Detect which cell encompasses the target text, then output its (X, Y) center coordinate. 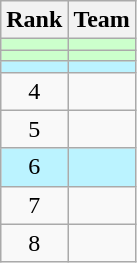
6 (34, 167)
Rank (34, 20)
8 (34, 243)
5 (34, 129)
Team (102, 20)
4 (34, 91)
7 (34, 205)
